Return the (X, Y) coordinate for the center point of the cell that contains the specified text.  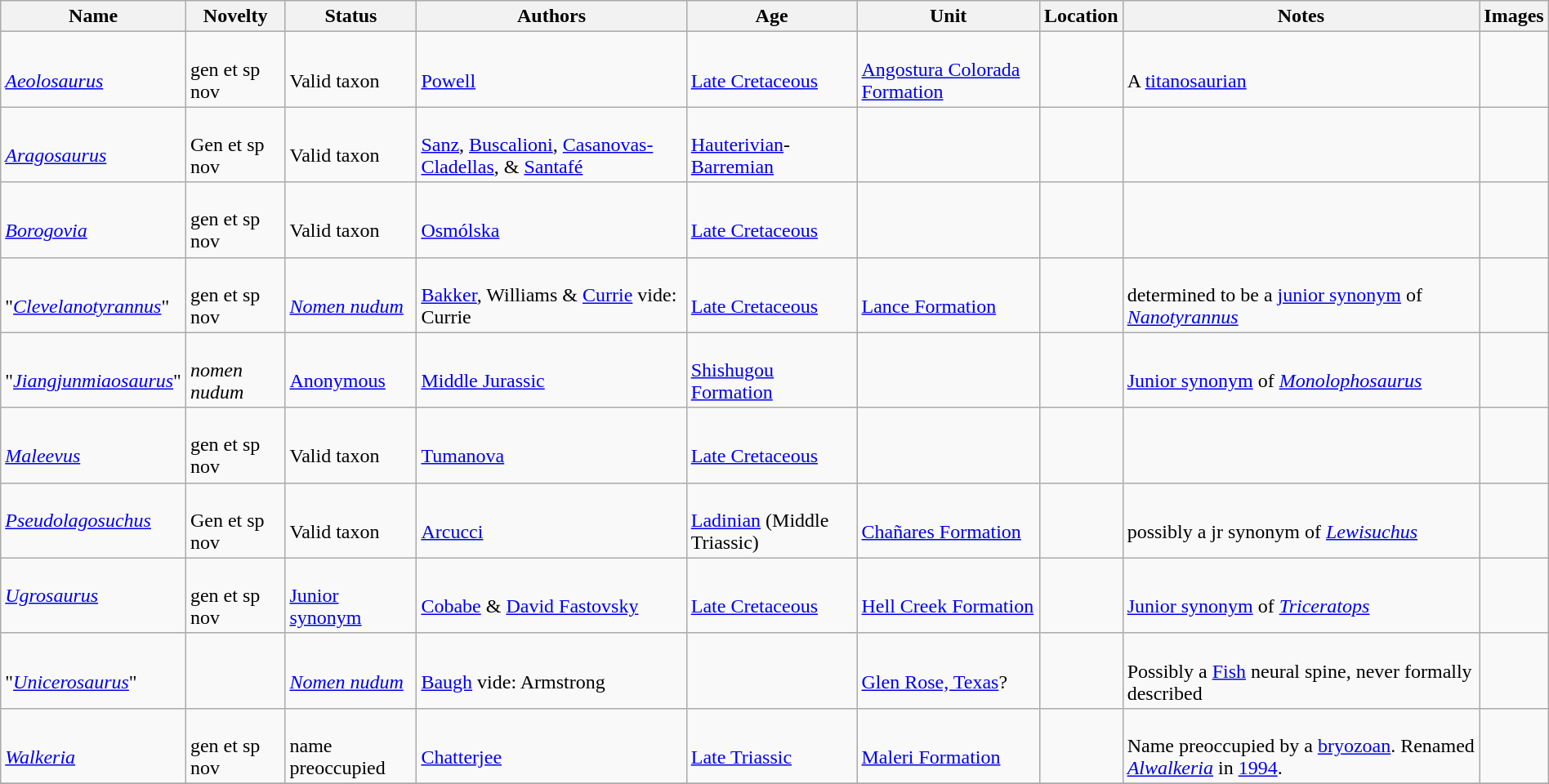
"Clevelanotyrannus" (93, 295)
Walkeria (93, 746)
nomen nudum (235, 370)
A titanosaurian (1301, 69)
Age (771, 16)
Sanz, Buscalioni, Casanovas-Cladellas, & Santafé (551, 145)
Junior synonym of Monolophosaurus (1301, 370)
determined to be a junior synonym of Nanotyrannus (1301, 295)
Tumanova (551, 445)
Authors (551, 16)
Borogovia (93, 220)
Status (351, 16)
Junior synonym (351, 595)
possibly a jr synonym of Lewisuchus (1301, 520)
Name preoccupied by a bryozoan. Renamed Alwalkeria in 1994. (1301, 746)
Location (1081, 16)
Ladinian (Middle Triassic) (771, 520)
Junior synonym of Triceratops (1301, 595)
"Jiangjunmiaosaurus" (93, 370)
Hell Creek Formation (948, 595)
Pseudolagosuchus (93, 520)
Possibly a Fish neural spine, never formally described (1301, 670)
Aragosaurus (93, 145)
Arcucci (551, 520)
Unit (948, 16)
Novelty (235, 16)
Name (93, 16)
Osmólska (551, 220)
Glen Rose, Texas? (948, 670)
Powell (551, 69)
name preoccupied (351, 746)
Chatterjee (551, 746)
Maleevus (93, 445)
Anonymous (351, 370)
Cobabe & David Fastovsky (551, 595)
Ugrosaurus (93, 595)
Late Triassic (771, 746)
Baugh vide: Armstrong (551, 670)
Lance Formation (948, 295)
Shishugou Formation (771, 370)
Chañares Formation (948, 520)
Images (1514, 16)
"Unicerosaurus" (93, 670)
Aeolosaurus (93, 69)
Bakker, Williams & Currie vide: Currie (551, 295)
Notes (1301, 16)
Maleri Formation (948, 746)
Middle Jurassic (551, 370)
Hauterivian-Barremian (771, 145)
Angostura Colorada Formation (948, 69)
